Detect which cell encompasses the target text, then output its (X, Y) center coordinate. 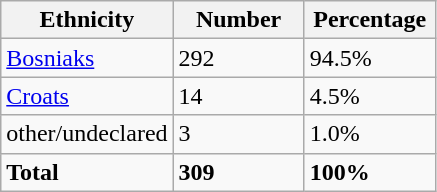
4.5% (370, 96)
Bosniaks (87, 58)
Total (87, 172)
Croats (87, 96)
292 (238, 58)
14 (238, 96)
1.0% (370, 134)
100% (370, 172)
309 (238, 172)
94.5% (370, 58)
Ethnicity (87, 20)
3 (238, 134)
Percentage (370, 20)
other/undeclared (87, 134)
Number (238, 20)
